Determine the [X, Y] coordinate at the center of the cell enclosing the given text.  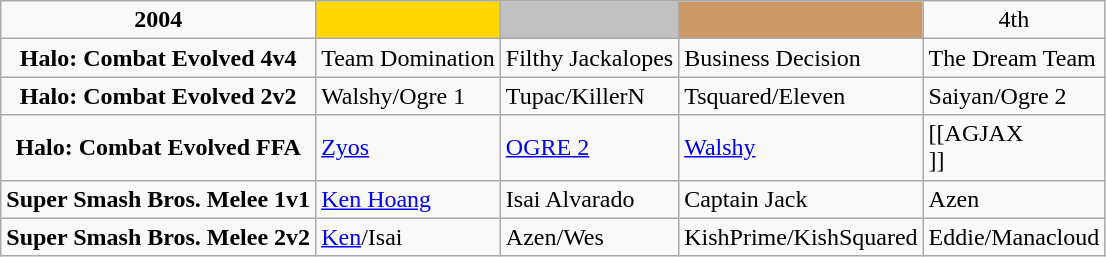
Eddie/Manacloud [1014, 237]
[[AGJAX]] [1014, 148]
Walshy/Ogre 1 [408, 96]
Halo: Combat Evolved 4v4 [158, 58]
Team Domination [408, 58]
4th [1014, 20]
OGRE 2 [589, 148]
Super Smash Bros. Melee 2v2 [158, 237]
Walshy [801, 148]
2004 [158, 20]
Business Decision [801, 58]
Super Smash Bros. Melee 1v1 [158, 199]
Zyos [408, 148]
Halo: Combat Evolved FFA [158, 148]
Isai Alvarado [589, 199]
Saiyan/Ogre 2 [1014, 96]
Halo: Combat Evolved 2v2 [158, 96]
Ken Hoang [408, 199]
Azen [1014, 199]
Tsquared/Eleven [801, 96]
Captain Jack [801, 199]
Azen/Wes [589, 237]
Tupac/KillerN [589, 96]
The Dream Team [1014, 58]
Ken/Isai [408, 237]
Filthy Jackalopes [589, 58]
KishPrime/KishSquared [801, 237]
